Identify which cell holds the provided text, then report its (x, y) central coordinate. 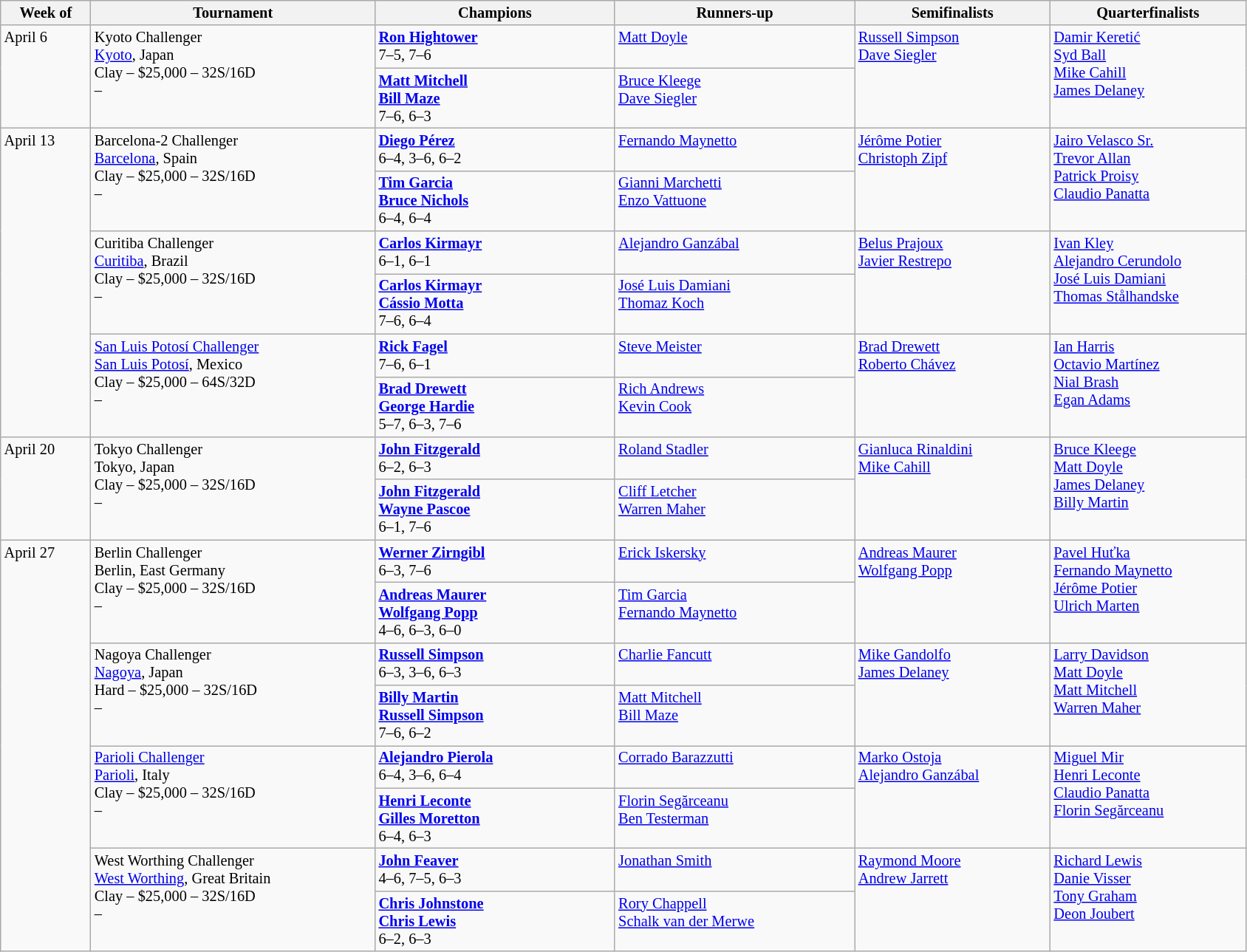
Florin Segărceanu Ben Testerman (734, 818)
Cliff Letcher Warren Maher (734, 510)
Erick Iskersky (734, 561)
Fernando Maynetto (734, 149)
Alejandro Ganzábal (734, 253)
Belus Prajoux Javier Restrepo (953, 282)
Alejandro Pierola 6–4, 3–6, 6–4 (495, 767)
Russell Simpson 6–3, 3–6, 6–3 (495, 664)
Russell Simpson Dave Siegler (953, 77)
José Luis Damiani Thomaz Koch (734, 304)
Diego Pérez 6–4, 3–6, 6–2 (495, 149)
Semifinalists (953, 13)
Tim Garcia Fernando Maynetto (734, 612)
John Fitzgerald 6–2, 6–3 (495, 458)
Henri Leconte Gilles Moretton6–4, 6–3 (495, 818)
Marko Ostoja Alejandro Ganzábal (953, 796)
Brad Drewett Roberto Chávez (953, 386)
John Feaver 4–6, 7–5, 6–3 (495, 869)
Charlie Fancutt (734, 664)
San Luis Potosí Challenger San Luis Potosí, MexicoClay – $25,000 – 64S/32D – (233, 386)
Miguel Mir Henri Leconte Claudio Panatta Florin Segărceanu (1148, 796)
Steve Meister (734, 355)
Matt Mitchell Bill Maze7–6, 6–3 (495, 98)
Brad Drewett George Hardie5–7, 6–3, 7–6 (495, 407)
Tournament (233, 13)
Nagoya Challenger Nagoya, JapanHard – $25,000 – 32S/16D – (233, 694)
Roland Stadler (734, 458)
Gianni Marchetti Enzo Vattuone (734, 201)
Richard Lewis Danie Visser Tony Graham Deon Joubert (1148, 900)
Parioli Challenger Parioli, ItalyClay – $25,000 – 32S/16D – (233, 796)
Ian Harris Octavio Martínez Nial Brash Egan Adams (1148, 386)
Bruce Kleege Matt Doyle James Delaney Billy Martin (1148, 487)
Tokyo Challenger Tokyo, JapanClay – $25,000 – 32S/16D – (233, 487)
Ivan Kley Alejandro Cerundolo José Luis Damiani Thomas Stålhandske (1148, 282)
Billy Martin Russell Simpson7–6, 6–2 (495, 716)
Rick Fagel 7–6, 6–1 (495, 355)
Andreas Maurer Wolfgang Popp4–6, 6–3, 6–0 (495, 612)
Damir Keretić Syd Ball Mike Cahill James Delaney (1148, 77)
Barcelona-2 Challenger Barcelona, SpainClay – $25,000 – 32S/16D – (233, 179)
Champions (495, 13)
April 20 (46, 487)
Runners-up (734, 13)
John Fitzgerald Wayne Pascoe6–1, 7–6 (495, 510)
Matt Mitchell Bill Maze (734, 716)
Pavel Huťka Fernando Maynetto Jérôme Potier Ulrich Marten (1148, 591)
Werner Zirngibl 6–3, 7–6 (495, 561)
Jonathan Smith (734, 869)
Berlin Challenger Berlin, East GermanyClay – $25,000 – 32S/16D – (233, 591)
Curitiba Challenger Curitiba, BrazilClay – $25,000 – 32S/16D – (233, 282)
Gianluca Rinaldini Mike Cahill (953, 487)
April 6 (46, 77)
Jérôme Potier Christoph Zipf (953, 179)
Quarterfinalists (1148, 13)
Corrado Barazzutti (734, 767)
Carlos Kirmayr Cássio Motta7–6, 6–4 (495, 304)
Jairo Velasco Sr. Trevor Allan Patrick Proisy Claudio Panatta (1148, 179)
Ron Hightower 7–5, 7–6 (495, 47)
Kyoto Challenger Kyoto, JapanClay – $25,000 – 32S/16D – (233, 77)
Rory Chappell Schalk van der Merwe (734, 921)
Bruce Kleege Dave Siegler (734, 98)
Larry Davidson Matt Doyle Matt Mitchell Warren Maher (1148, 694)
Mike Gandolfo James Delaney (953, 694)
April 27 (46, 746)
Chris Johnstone Chris Lewis6–2, 6–3 (495, 921)
Andreas Maurer Wolfgang Popp (953, 591)
West Worthing Challenger West Worthing, Great BritainClay – $25,000 – 32S/16D – (233, 900)
April 13 (46, 282)
Tim Garcia Bruce Nichols6–4, 6–4 (495, 201)
Raymond Moore Andrew Jarrett (953, 900)
Carlos Kirmayr 6–1, 6–1 (495, 253)
Matt Doyle (734, 47)
Rich Andrews Kevin Cook (734, 407)
Week of (46, 13)
